Search for the cell housing the specified text and yield its (x, y) center coordinate. 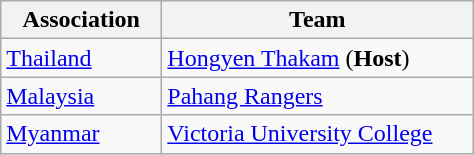
Pahang Rangers (318, 96)
Association (82, 20)
Malaysia (82, 96)
Myanmar (82, 134)
Team (318, 20)
Thailand (82, 58)
Victoria University College (318, 134)
Hongyen Thakam (Host) (318, 58)
